Scan for the cell matching the given text and deliver its (X, Y) coordinate at center. 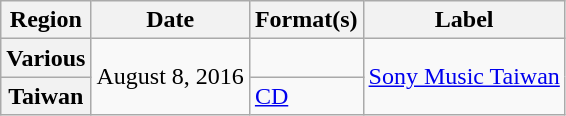
August 8, 2016 (170, 77)
Region (46, 20)
Various (46, 58)
Taiwan (46, 96)
Sony Music Taiwan (464, 77)
Date (170, 20)
Format(s) (306, 20)
Label (464, 20)
CD (306, 96)
